Search for the cell housing the specified text and yield its (x, y) center coordinate. 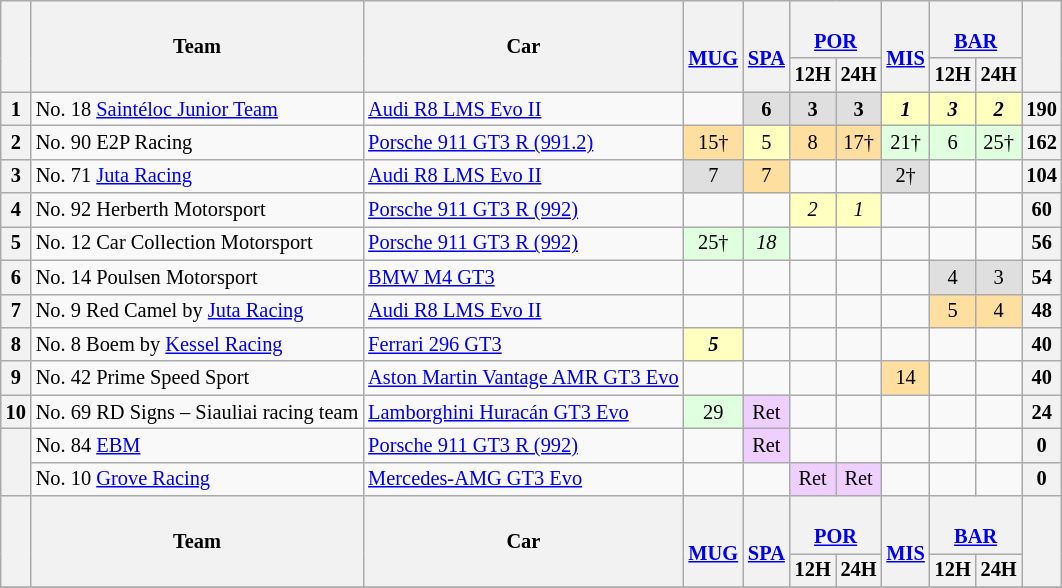
2† (906, 176)
10 (16, 412)
48 (1042, 311)
56 (1042, 243)
No. 69 RD Signs – Siauliai racing team (197, 412)
Porsche 911 GT3 R (991.2) (523, 142)
No. 84 EBM (197, 445)
Lamborghini Huracán GT3 Evo (523, 412)
17† (859, 142)
162 (1042, 142)
No. 8 Boem by Kessel Racing (197, 344)
BMW M4 GT3 (523, 277)
No. 90 E2P Racing (197, 142)
Mercedes-AMG GT3 Evo (523, 479)
No. 12 Car Collection Motorsport (197, 243)
No. 9 Red Camel by Juta Racing (197, 311)
No. 18 Saintéloc Junior Team (197, 109)
No. 42 Prime Speed Sport (197, 378)
No. 71 Juta Racing (197, 176)
21† (906, 142)
Aston Martin Vantage AMR GT3 Evo (523, 378)
14 (906, 378)
18 (766, 243)
No. 92 Herberth Motorsport (197, 210)
29 (714, 412)
9 (16, 378)
54 (1042, 277)
No. 10 Grove Racing (197, 479)
Ferrari 296 GT3 (523, 344)
15† (714, 142)
104 (1042, 176)
60 (1042, 210)
No. 14 Poulsen Motorsport (197, 277)
190 (1042, 109)
24 (1042, 412)
